Detect which cell encompasses the target text, then output its (x, y) center coordinate. 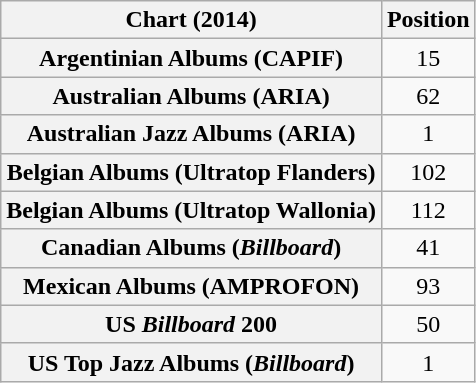
15 (428, 58)
Belgian Albums (Ultratop Flanders) (192, 172)
50 (428, 324)
93 (428, 286)
Canadian Albums (Billboard) (192, 248)
102 (428, 172)
Chart (2014) (192, 20)
Australian Albums (ARIA) (192, 96)
62 (428, 96)
Australian Jazz Albums (ARIA) (192, 134)
Position (428, 20)
112 (428, 210)
US Top Jazz Albums (Billboard) (192, 362)
US Billboard 200 (192, 324)
Mexican Albums (AMPROFON) (192, 286)
Belgian Albums (Ultratop Wallonia) (192, 210)
Argentinian Albums (CAPIF) (192, 58)
41 (428, 248)
